Pinpoint the cell where the given text exists, returning its [X, Y] midpoint coordinate. 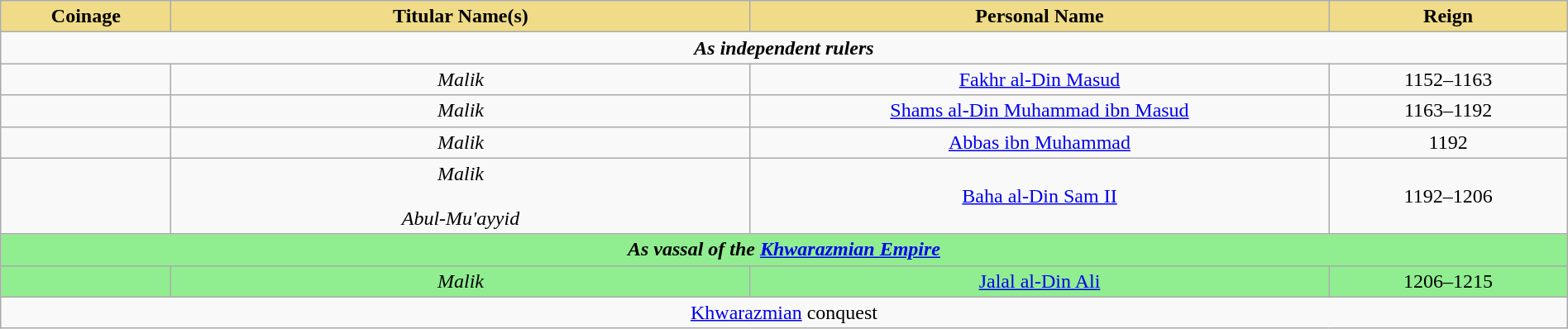
Baha al-Din Sam II [1040, 196]
1192–1206 [1448, 196]
Coinage [86, 17]
Abbas ibn Muhammad [1040, 142]
Khwarazmian conquest [784, 312]
Reign [1448, 17]
As independent rulers [784, 48]
1152–1163 [1448, 79]
Fakhr al-Din Masud [1040, 79]
1192 [1448, 142]
MalikAbul-Mu'ayyid [461, 196]
Titular Name(s) [461, 17]
1206–1215 [1448, 281]
1163–1192 [1448, 111]
Jalal al-Din Ali [1040, 281]
Personal Name [1040, 17]
As vassal of the Khwarazmian Empire [784, 250]
Shams al-Din Muhammad ibn Masud [1040, 111]
